Return the (x, y) coordinate for the center point of the cell that contains the specified text.  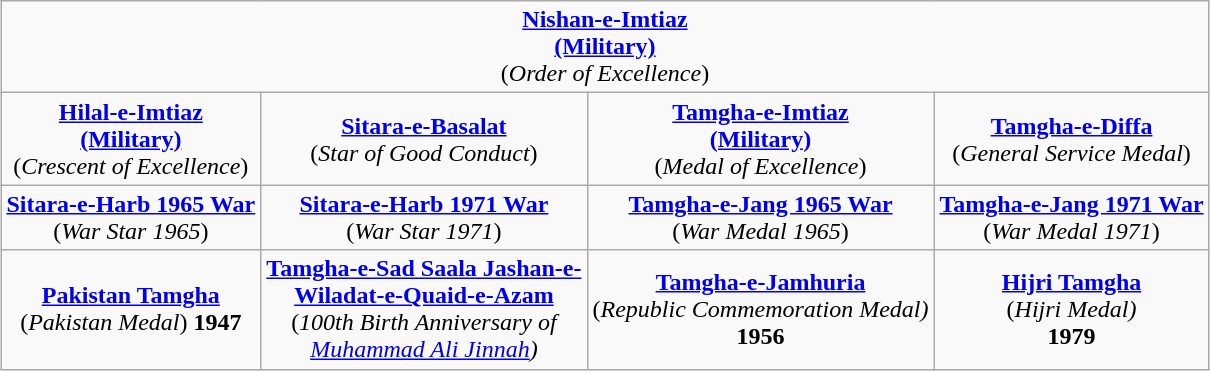
Sitara-e-Harb 1971 War(War Star 1971) (424, 218)
Sitara-e-Basalat(Star of Good Conduct) (424, 139)
Tamgha-e-Jang 1965 War(War Medal 1965) (760, 218)
Sitara-e-Harb 1965 War(War Star 1965) (131, 218)
Tamgha-e-Jamhuria(Republic Commemoration Medal)1956 (760, 310)
Tamgha-e-Jang 1971 War(War Medal 1971) (1072, 218)
Tamgha-e-Diffa(General Service Medal) (1072, 139)
Hilal-e-Imtiaz(Military)(Crescent of Excellence) (131, 139)
Pakistan Tamgha(Pakistan Medal) 1947 (131, 310)
Tamgha-e-Imtiaz(Military)(Medal of Excellence) (760, 139)
Hijri Tamgha(Hijri Medal)1979 (1072, 310)
Nishan-e-Imtiaz(Military)(Order of Excellence) (605, 47)
Tamgha-e-Sad Saala Jashan-e-Wiladat-e-Quaid-e-Azam(100th Birth Anniversary ofMuhammad Ali Jinnah) (424, 310)
